Identify which cell holds the provided text, then report its [x, y] central coordinate. 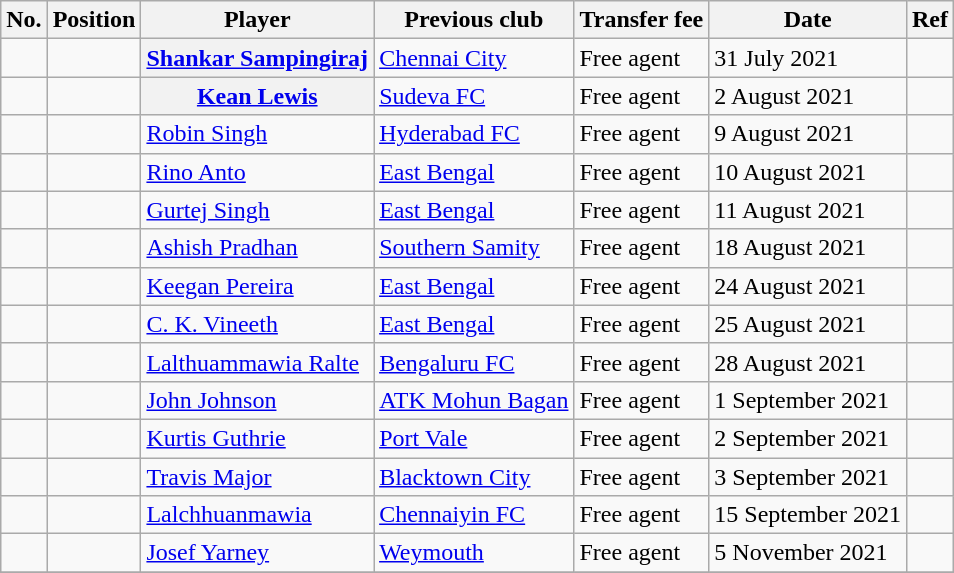
Gurtej Singh [258, 210]
Port Vale [474, 438]
18 August 2021 [808, 248]
2 September 2021 [808, 438]
John Johnson [258, 400]
Bengaluru FC [474, 362]
Previous club [474, 20]
Kurtis Guthrie [258, 438]
Transfer fee [642, 20]
Ref [930, 20]
Chennaiyin FC [474, 515]
Weymouth [474, 553]
Lalthuammawia Ralte [258, 362]
2 August 2021 [808, 96]
24 August 2021 [808, 286]
11 August 2021 [808, 210]
Sudeva FC [474, 96]
Hyderabad FC [474, 134]
No. [24, 20]
Travis Major [258, 477]
15 September 2021 [808, 515]
Southern Samity [474, 248]
C. K. Vineeth [258, 324]
Josef Yarney [258, 553]
Blacktown City [474, 477]
3 September 2021 [808, 477]
ATK Mohun Bagan [474, 400]
Lalchhuanmawia [258, 515]
31 July 2021 [808, 58]
5 November 2021 [808, 553]
Keegan Pereira [258, 286]
28 August 2021 [808, 362]
Date [808, 20]
Player [258, 20]
10 August 2021 [808, 172]
1 September 2021 [808, 400]
Position [94, 20]
25 August 2021 [808, 324]
Ashish Pradhan [258, 248]
Kean Lewis [258, 96]
Shankar Sampingiraj [258, 58]
Rino Anto [258, 172]
Robin Singh [258, 134]
9 August 2021 [808, 134]
Chennai City [474, 58]
